Find where the given text appears and provide that cell's center as [X, Y] coordinate. 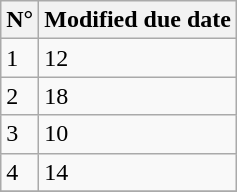
12 [138, 58]
2 [20, 96]
3 [20, 134]
N° [20, 20]
4 [20, 172]
Modified due date [138, 20]
1 [20, 58]
14 [138, 172]
10 [138, 134]
18 [138, 96]
